Detect which cell encompasses the target text, then output its [X, Y] center coordinate. 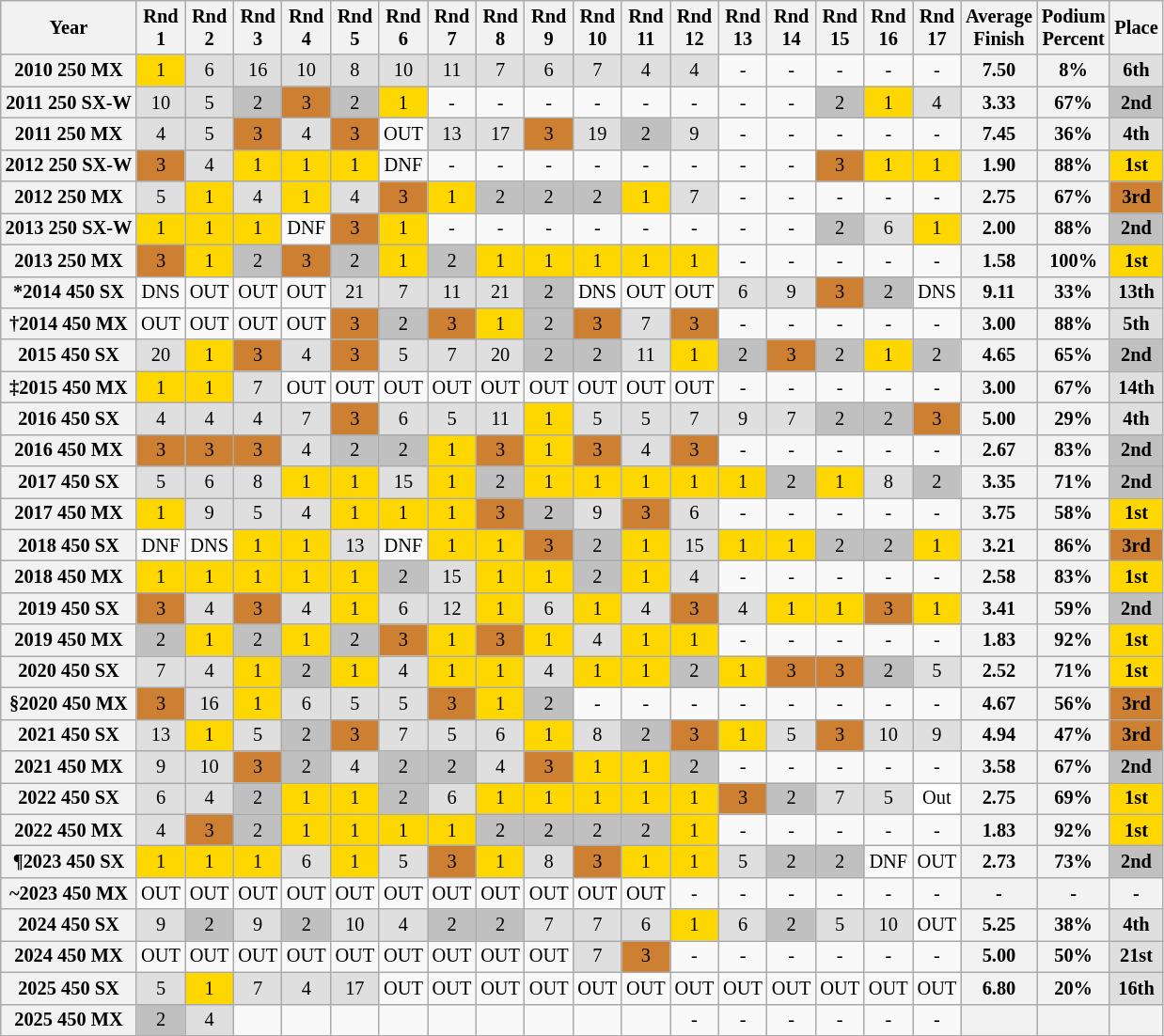
Rnd17 [937, 27]
2016 450 SX [69, 418]
3.35 [999, 482]
2013 250 SX-W [69, 228]
47% [1074, 735]
Rnd11 [646, 27]
12 [452, 608]
2018 450 MX [69, 576]
14th [1136, 387]
Rnd8 [500, 27]
4.94 [999, 735]
Rnd2 [210, 27]
2.58 [999, 576]
59% [1074, 608]
2022 450 MX [69, 830]
33% [1074, 292]
2025 450 MX [69, 1020]
Rnd6 [403, 27]
2024 450 MX [69, 956]
2025 450 SX [69, 988]
Out [937, 798]
7.50 [999, 71]
3.41 [999, 608]
56% [1074, 703]
13th [1136, 292]
100% [1074, 260]
21st [1136, 956]
PodiumPercent [1074, 27]
Rnd9 [549, 27]
†2014 450 MX [69, 323]
2016 450 MX [69, 450]
9.11 [999, 292]
2021 450 SX [69, 735]
2019 450 MX [69, 640]
36% [1074, 133]
Rnd16 [889, 27]
2021 450 MX [69, 766]
‡2015 450 MX [69, 387]
2.73 [999, 861]
Rnd5 [355, 27]
Rnd4 [307, 27]
2011 250 MX [69, 133]
20% [1074, 988]
2.52 [999, 671]
Year [69, 27]
5th [1136, 323]
Rnd15 [840, 27]
38% [1074, 925]
2022 450 SX [69, 798]
29% [1074, 418]
2010 250 MX [69, 71]
Rnd1 [161, 27]
1.58 [999, 260]
19 [597, 133]
Rnd10 [597, 27]
2020 450 SX [69, 671]
16th [1136, 988]
3.75 [999, 513]
2011 250 SX-W [69, 102]
1.90 [999, 165]
2017 450 SX [69, 482]
2.00 [999, 228]
2.67 [999, 450]
2012 250 SX-W [69, 165]
*2014 450 SX [69, 292]
Rnd3 [258, 27]
Rnd14 [792, 27]
2012 250 MX [69, 197]
2024 450 SX [69, 925]
Place [1136, 27]
Rnd13 [743, 27]
2019 450 SX [69, 608]
5.25 [999, 925]
50% [1074, 956]
Rnd12 [695, 27]
~2023 450 MX [69, 893]
6th [1136, 71]
2013 250 MX [69, 260]
3.21 [999, 545]
2015 450 SX [69, 355]
65% [1074, 355]
¶2023 450 SX [69, 861]
73% [1074, 861]
4.65 [999, 355]
4.67 [999, 703]
86% [1074, 545]
§2020 450 MX [69, 703]
69% [1074, 798]
3.33 [999, 102]
7.45 [999, 133]
2017 450 MX [69, 513]
58% [1074, 513]
Rnd7 [452, 27]
2018 450 SX [69, 545]
3.58 [999, 766]
8% [1074, 71]
6.80 [999, 988]
AverageFinish [999, 27]
